Capture the cell that displays the provided text and extract its [X, Y] central coordinate. 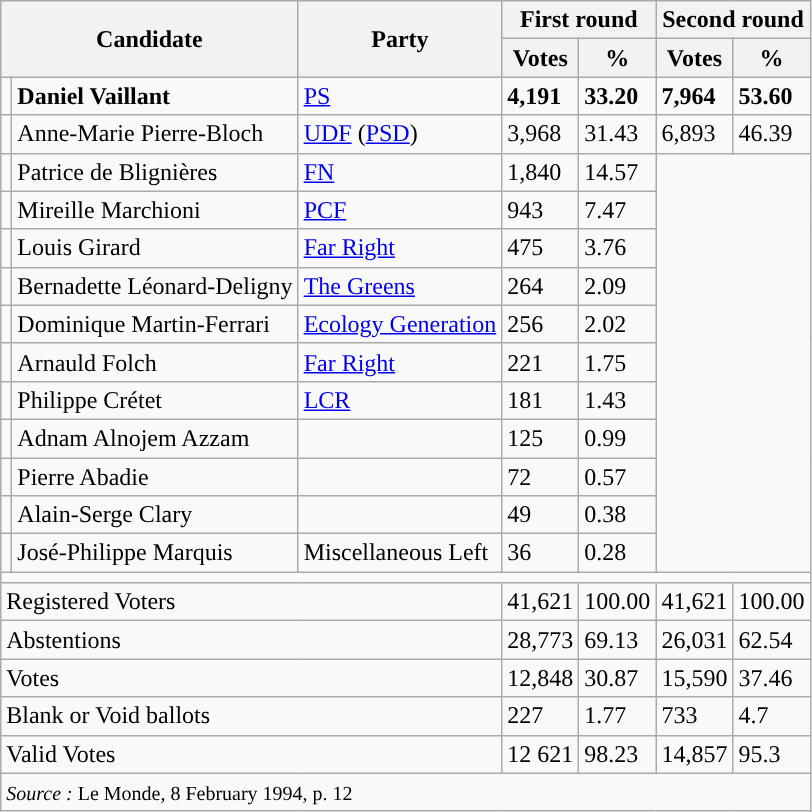
53.60 [772, 96]
Anne-Marie Pierre-Bloch [155, 134]
1.77 [618, 716]
72 [540, 477]
264 [540, 286]
Patrice de Blignières [155, 172]
UDF (PSD) [400, 134]
Valid Votes [252, 754]
The Greens [400, 286]
4,191 [540, 96]
Registered Voters [252, 602]
125 [540, 438]
49 [540, 515]
Alain-Serge Clary [155, 515]
221 [540, 362]
0.99 [618, 438]
Ecology Generation [400, 324]
Adnam Alnojem Azzam [155, 438]
LCR [400, 400]
227 [540, 716]
Pierre Abadie [155, 477]
33.20 [618, 96]
26,031 [694, 640]
Abstentions [252, 640]
2.02 [618, 324]
30.87 [618, 678]
Blank or Void ballots [252, 716]
14,857 [694, 754]
31.43 [618, 134]
28,773 [540, 640]
Bernadette Léonard-Deligny [155, 286]
Daniel Vaillant [155, 96]
95.3 [772, 754]
1,840 [540, 172]
181 [540, 400]
36 [540, 553]
7,964 [694, 96]
0.57 [618, 477]
69.13 [618, 640]
First round [579, 20]
12,848 [540, 678]
Arnauld Folch [155, 362]
733 [694, 716]
Second round [733, 20]
PS [400, 96]
José-Philippe Marquis [155, 553]
256 [540, 324]
PCF [400, 210]
37.46 [772, 678]
14.57 [618, 172]
943 [540, 210]
1.43 [618, 400]
62.54 [772, 640]
475 [540, 248]
Mireille Marchioni [155, 210]
7.47 [618, 210]
12 621 [540, 754]
FN [400, 172]
Philippe Crétet [155, 400]
3.76 [618, 248]
2.09 [618, 286]
6,893 [694, 134]
0.28 [618, 553]
46.39 [772, 134]
Party [400, 39]
3,968 [540, 134]
15,590 [694, 678]
4.7 [772, 716]
Candidate [150, 39]
Dominique Martin-Ferrari [155, 324]
Source : Le Monde, 8 February 1994, p. 12 [406, 792]
0.38 [618, 515]
Miscellaneous Left [400, 553]
Louis Girard [155, 248]
1.75 [618, 362]
98.23 [618, 754]
